Capture the cell that displays the provided text and extract its [x, y] central coordinate. 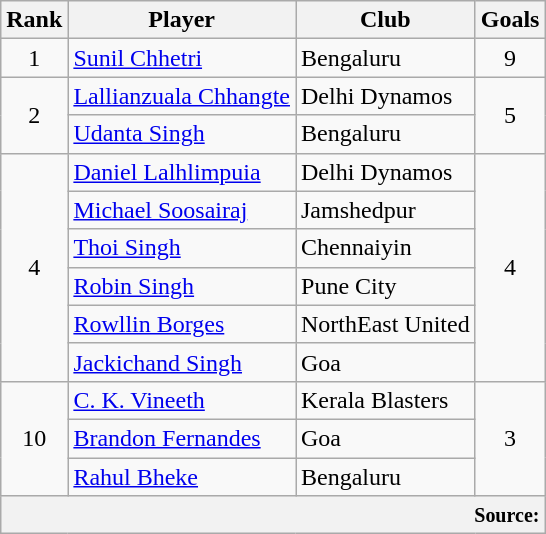
9 [510, 58]
Source: [273, 515]
3 [510, 438]
Rahul Bheke [182, 477]
Kerala Blasters [386, 400]
Robin Singh [182, 286]
Rank [34, 20]
1 [34, 58]
Player [182, 20]
Rowllin Borges [182, 324]
Goals [510, 20]
Sunil Chhetri [182, 58]
Jackichand Singh [182, 362]
Michael Soosairaj [182, 210]
10 [34, 438]
C. K. Vineeth [182, 400]
Daniel Lalhlimpuia [182, 172]
Thoi Singh [182, 248]
Chennaiyin [386, 248]
Club [386, 20]
Pune City [386, 286]
NorthEast United [386, 324]
5 [510, 115]
Jamshedpur [386, 210]
2 [34, 115]
Brandon Fernandes [182, 438]
Udanta Singh [182, 134]
Lallianzuala Chhangte [182, 96]
